Pinpoint the cell where the given text exists, returning its [x, y] midpoint coordinate. 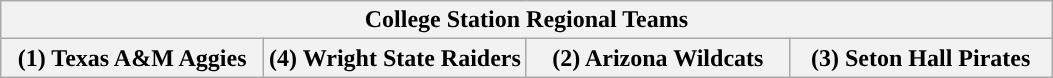
College Station Regional Teams [526, 20]
(3) Seton Hall Pirates [920, 58]
(2) Arizona Wildcats [658, 58]
(4) Wright State Raiders [396, 58]
(1) Texas A&M Aggies [132, 58]
